Scan for the cell matching the given text and deliver its (x, y) coordinate at center. 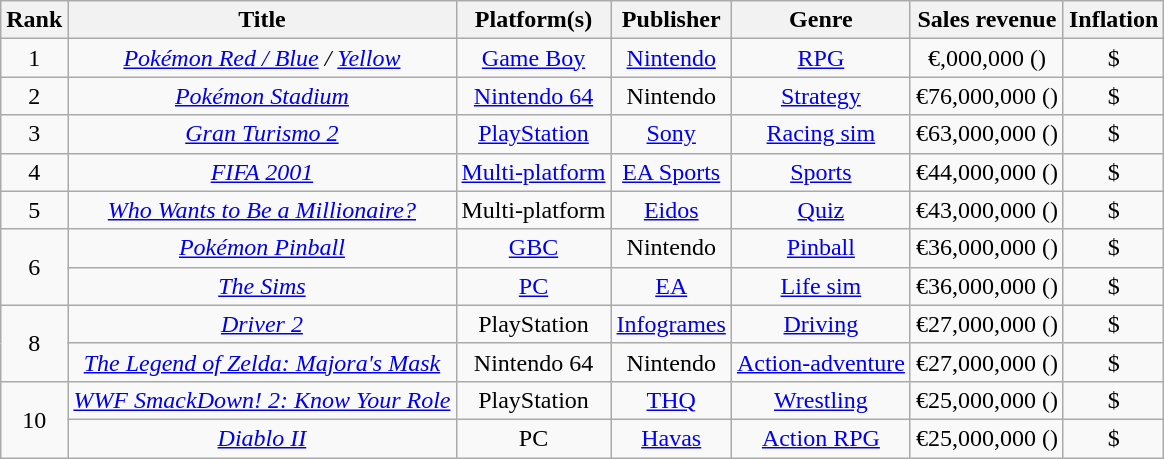
Rank (34, 20)
THQ (671, 400)
EA Sports (671, 172)
Pinball (820, 248)
Pokémon Pinball (262, 248)
Driver 2 (262, 324)
Action-adventure (820, 362)
Driving (820, 324)
Infogrames (671, 324)
Sony (671, 134)
Who Wants to Be a Millionaire? (262, 210)
Publisher (671, 20)
€63,000,000 () (986, 134)
2 (34, 96)
RPG (820, 58)
Gran Turismo 2 (262, 134)
€43,000,000 () (986, 210)
6 (34, 267)
WWF SmackDown! 2: Know Your Role (262, 400)
10 (34, 419)
EA (671, 286)
Eidos (671, 210)
Wrestling (820, 400)
Strategy (820, 96)
Game Boy (534, 58)
The Legend of Zelda: Majora's Mask (262, 362)
The Sims (262, 286)
Quiz (820, 210)
Havas (671, 438)
1 (34, 58)
Pokémon Red / Blue / Yellow (262, 58)
€76,000,000 () (986, 96)
€44,000,000 () (986, 172)
Life sim (820, 286)
Sales revenue (986, 20)
FIFA 2001 (262, 172)
5 (34, 210)
Diablo II (262, 438)
Genre (820, 20)
4 (34, 172)
3 (34, 134)
€,000,000 () (986, 58)
Racing sim (820, 134)
Platform(s) (534, 20)
GBC (534, 248)
Inflation (1113, 20)
Pokémon Stadium (262, 96)
Action RPG (820, 438)
Sports (820, 172)
8 (34, 343)
Title (262, 20)
